Return [X, Y] of the center of cell containing provided text 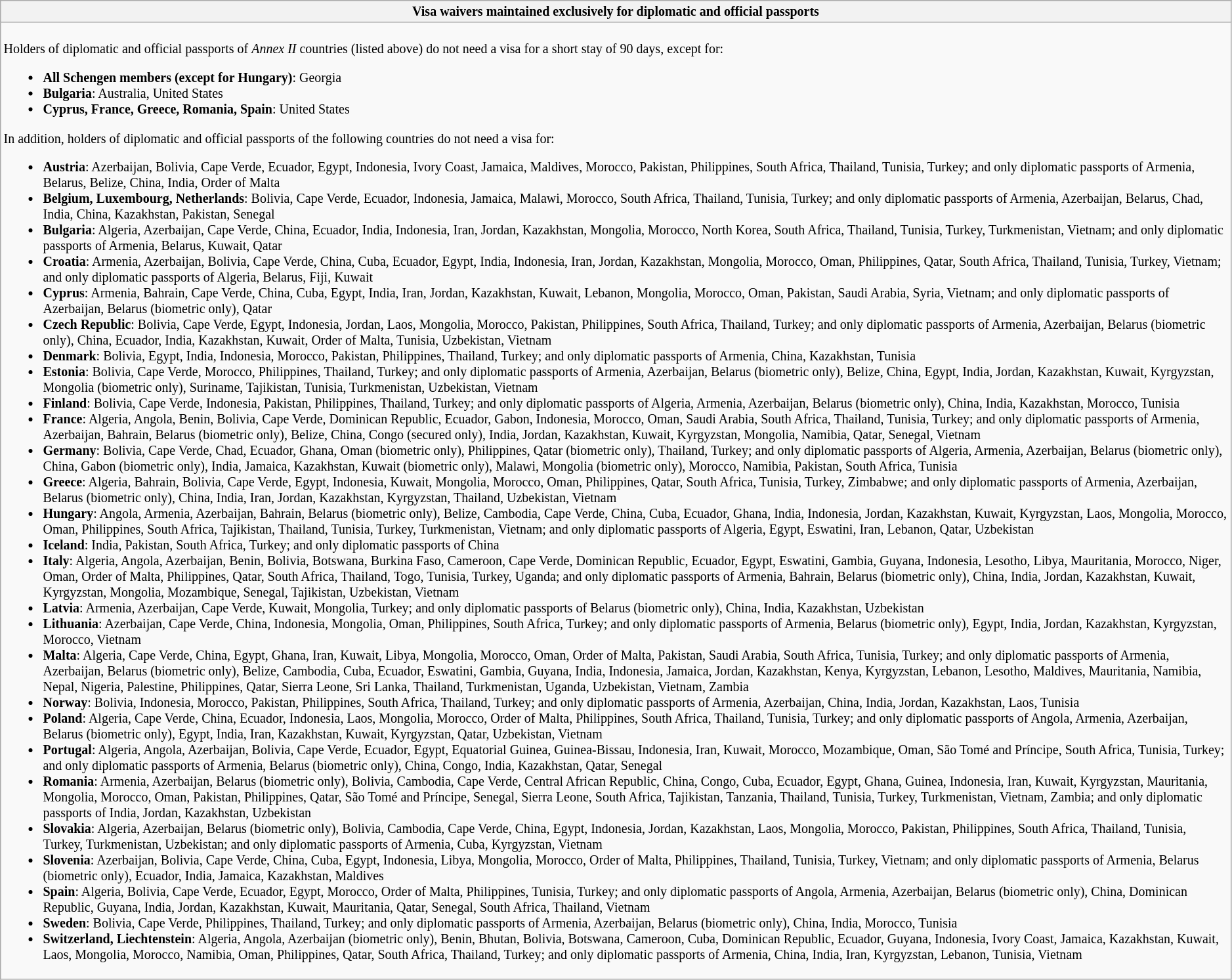
Visa waivers maintained exclusively for diplomatic and official passports [616, 12]
